Capture the cell that displays the provided text and extract its (X, Y) central coordinate. 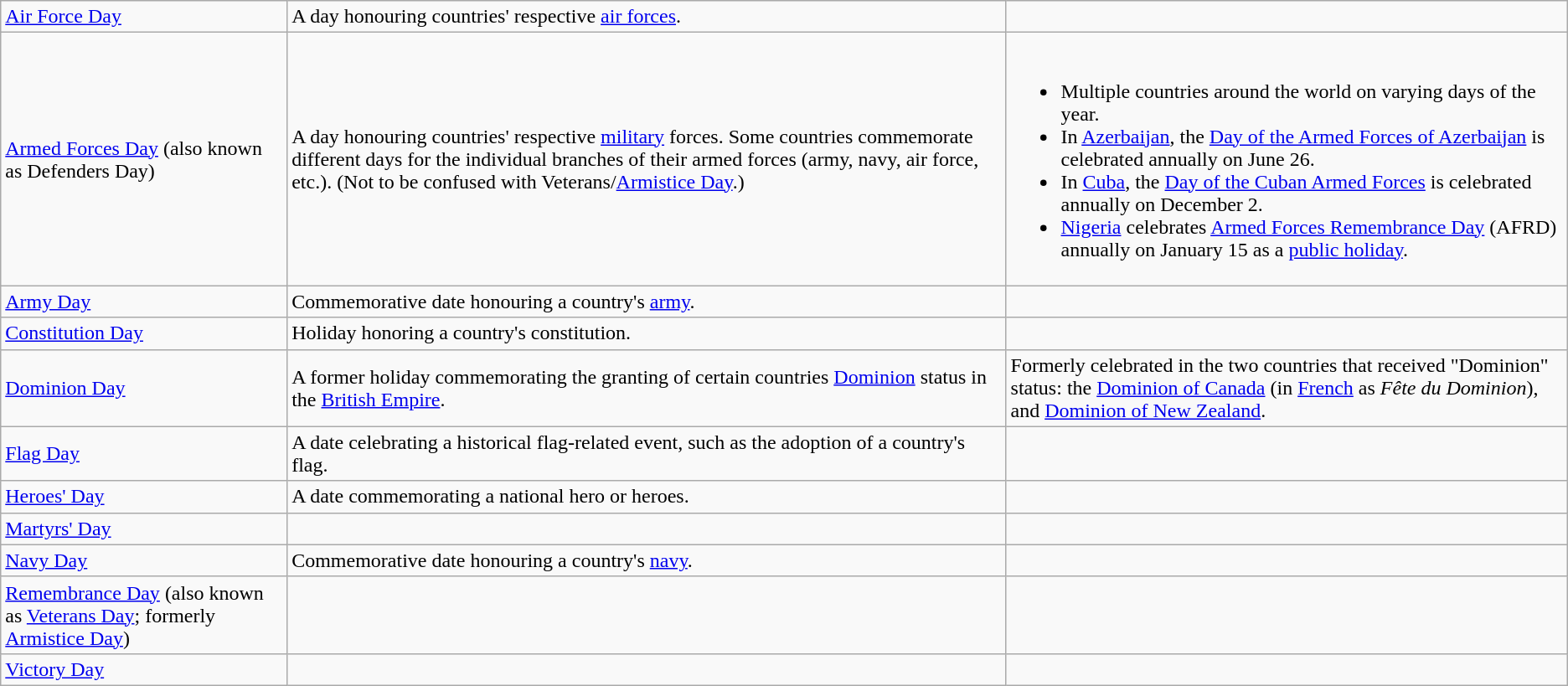
Flag Day (144, 454)
Holiday honoring a country's constitution. (647, 333)
A date commemorating a national hero or heroes. (647, 497)
Remembrance Day (also known as Veterans Day; formerly Armistice Day) (144, 615)
Air Force Day (144, 17)
Dominion Day (144, 388)
Army Day (144, 302)
Martyrs' Day (144, 529)
Armed Forces Day (also known as Defenders Day) (144, 159)
A former holiday commemorating the granting of certain countries Dominion status in the British Empire. (647, 388)
Victory Day (144, 669)
Constitution Day (144, 333)
Navy Day (144, 560)
Heroes' Day (144, 497)
Commemorative date honouring a country's army. (647, 302)
Commemorative date honouring a country's navy. (647, 560)
A date celebrating a historical flag-related event, such as the adoption of a country's flag. (647, 454)
A day honouring countries' respective air forces. (647, 17)
